Output the (X, Y) coordinate of the center of the cell containing the given text.  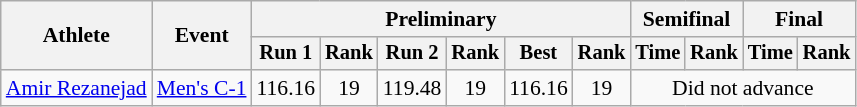
Athlete (76, 36)
Amir Rezanejad (76, 88)
Preliminary (442, 19)
119.48 (412, 88)
Semifinal (686, 19)
Men's C-1 (202, 88)
Best (538, 54)
Event (202, 36)
Run 2 (412, 54)
Run 1 (286, 54)
Final (799, 19)
Did not advance (742, 88)
